Locate the cell with the specified text and output its [X, Y] center coordinate. 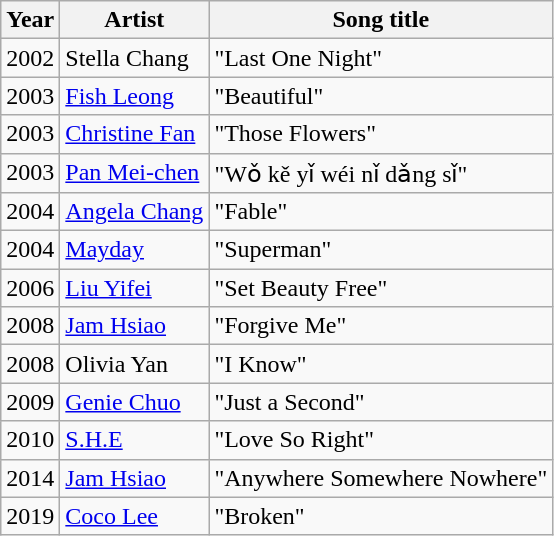
2019 [30, 516]
Mayday [134, 250]
Liu Yifei [134, 288]
"Superman" [381, 250]
2002 [30, 58]
S.H.E [134, 440]
Year [30, 20]
Pan Mei-chen [134, 173]
2014 [30, 478]
Angela Chang [134, 212]
"Those Flowers" [381, 134]
"Beautiful" [381, 96]
Artist [134, 20]
"Last One Night" [381, 58]
Genie Chuo [134, 402]
2009 [30, 402]
"Anywhere Somewhere Nowhere" [381, 478]
"Broken" [381, 516]
Coco Lee [134, 516]
"Set Beauty Free" [381, 288]
"Just a Second" [381, 402]
Song title [381, 20]
"Fable" [381, 212]
Stella Chang [134, 58]
"Love So Right" [381, 440]
"Forgive Me" [381, 326]
"Wǒ kě yǐ wéi nǐ dǎng sǐ" [381, 173]
2010 [30, 440]
2006 [30, 288]
"I Know" [381, 364]
Fish Leong [134, 96]
Christine Fan [134, 134]
Olivia Yan [134, 364]
